Output the [x, y] coordinate of the center of the cell containing the given text.  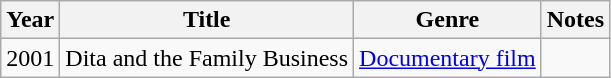
Year [30, 20]
2001 [30, 58]
Title [207, 20]
Notes [575, 20]
Genre [448, 20]
Documentary film [448, 58]
Dita and the Family Business [207, 58]
